Search for the cell housing the specified text and yield its [x, y] center coordinate. 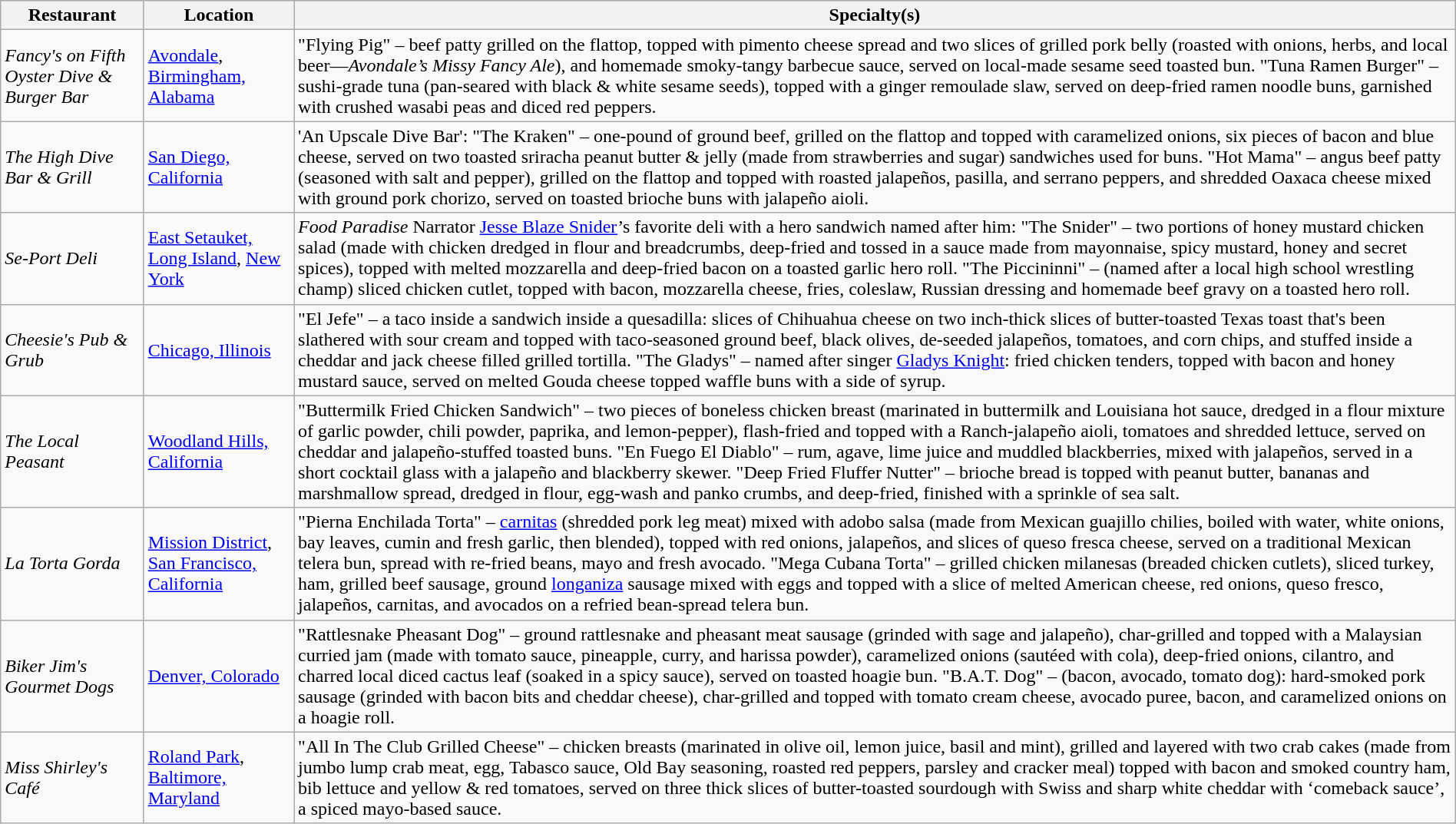
La Torta Gorda [72, 564]
Biker Jim's Gourmet Dogs [72, 676]
Restaurant [72, 15]
Avondale, Birmingham, Alabama [218, 75]
Miss Shirley's Café [72, 777]
Location [218, 15]
Roland Park, Baltimore, Maryland [218, 777]
East Setauket, Long Island, New York [218, 258]
The Local Peasant [72, 452]
Mission District, San Francisco, California [218, 564]
Woodland Hills, California [218, 452]
The High Dive Bar & Grill [72, 167]
Se-Port Deli [72, 258]
Specialty(s) [875, 15]
Chicago, Illinois [218, 350]
Fancy's on Fifth Oyster Dive & Burger Bar [72, 75]
Cheesie's Pub & Grub [72, 350]
San Diego, California [218, 167]
Denver, Colorado [218, 676]
